Scan for the cell matching the given text and deliver its [x, y] coordinate at center. 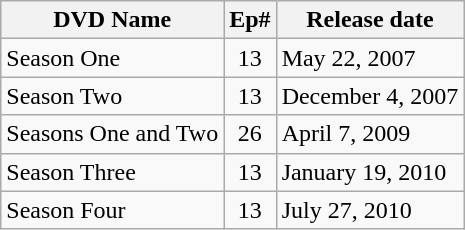
Season Two [112, 96]
Season Three [112, 172]
Season Four [112, 210]
DVD Name [112, 20]
Season One [112, 58]
Release date [370, 20]
January 19, 2010 [370, 172]
26 [250, 134]
April 7, 2009 [370, 134]
Seasons One and Two [112, 134]
July 27, 2010 [370, 210]
Ep# [250, 20]
December 4, 2007 [370, 96]
May 22, 2007 [370, 58]
